For the text-containing cell, return its midpoint in [x, y] coordinate format. 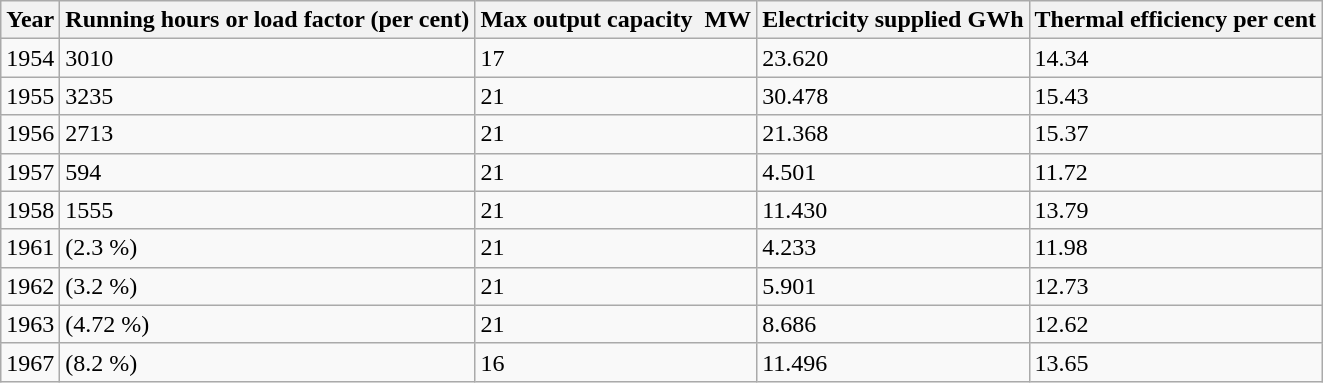
(3.2 %) [268, 286]
Electricity supplied GWh [893, 20]
Year [30, 20]
4.501 [893, 172]
30.478 [893, 96]
11.98 [1176, 248]
1555 [268, 210]
4.233 [893, 248]
(8.2 %) [268, 362]
5.901 [893, 286]
594 [268, 172]
2713 [268, 134]
15.37 [1176, 134]
3010 [268, 58]
1961 [30, 248]
1956 [30, 134]
11.496 [893, 362]
1957 [30, 172]
15.43 [1176, 96]
12.73 [1176, 286]
1967 [30, 362]
(4.72 %) [268, 324]
13.65 [1176, 362]
1954 [30, 58]
17 [616, 58]
11.430 [893, 210]
1958 [30, 210]
(2.3 %) [268, 248]
12.62 [1176, 324]
Running hours or load factor (per cent) [268, 20]
3235 [268, 96]
1962 [30, 286]
Thermal efficiency per cent [1176, 20]
14.34 [1176, 58]
16 [616, 362]
1955 [30, 96]
1963 [30, 324]
8.686 [893, 324]
Max output capacity MW [616, 20]
21.368 [893, 134]
13.79 [1176, 210]
11.72 [1176, 172]
23.620 [893, 58]
